Return (X, Y) of the center of cell containing provided text 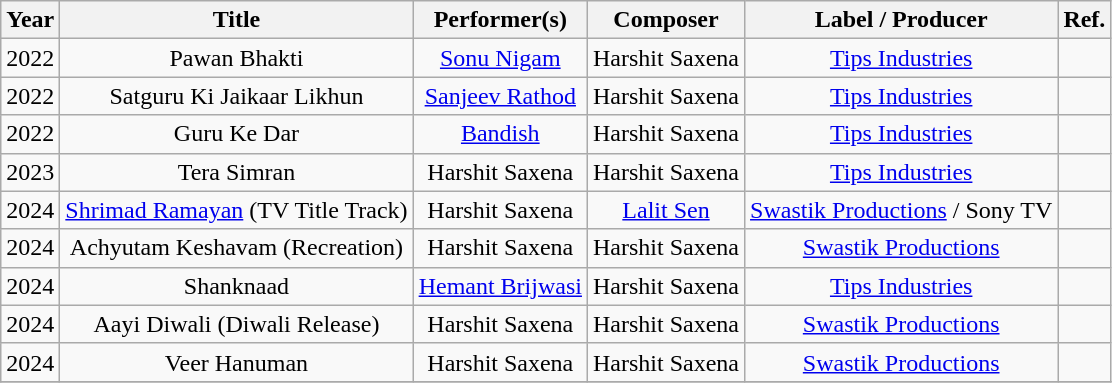
Aayi Diwali (Diwali Release) (236, 324)
Lalit Sen (666, 210)
Tera Simran (236, 172)
Veer Hanuman (236, 362)
Title (236, 20)
Guru Ke Dar (236, 134)
Year (30, 20)
Performer(s) (500, 20)
Ref. (1084, 20)
Hemant Brijwasi (500, 286)
Achyutam Keshavam (Recreation) (236, 248)
Sonu Nigam (500, 58)
Satguru Ki Jaikaar Likhun (236, 96)
Sanjeev Rathod (500, 96)
Composer (666, 20)
Shrimad Ramayan (TV Title Track) (236, 210)
Bandish (500, 134)
Pawan Bhakti (236, 58)
2023 (30, 172)
Shanknaad (236, 286)
Swastik Productions / Sony TV (902, 210)
Label / Producer (902, 20)
